Return [x, y] of the center of cell containing provided text 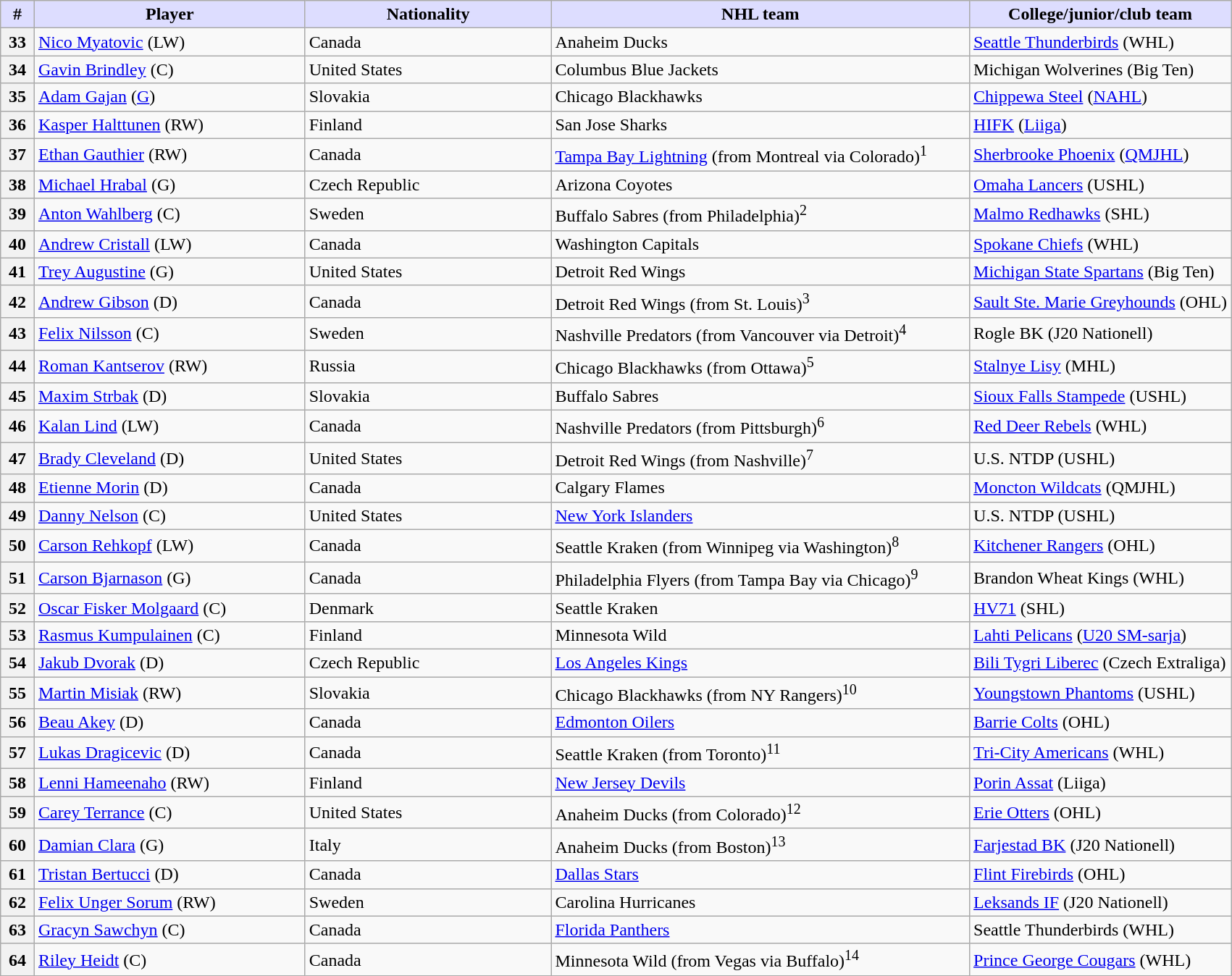
Damian Clara (G) [169, 844]
48 [17, 488]
36 [17, 125]
Player [169, 14]
Youngstown Phantoms (USHL) [1101, 694]
Tristan Bertucci (D) [169, 875]
Trey Augustine (G) [169, 272]
Kitchener Rangers (OHL) [1101, 546]
Nationality [428, 14]
Detroit Red Wings (from St. Louis)3 [760, 301]
Chicago Blackhawks (from NY Rangers)10 [760, 694]
Denmark [428, 607]
Columbus Blue Jackets [760, 70]
Lenni Hameenaho (RW) [169, 783]
Sherbrooke Phoenix (QMJHL) [1101, 155]
Jakub Dvorak (D) [169, 663]
# [17, 14]
Seattle Kraken [760, 607]
64 [17, 960]
Andrew Cristall (LW) [169, 244]
46 [17, 426]
Detroit Red Wings (from Nashville)7 [760, 459]
Russia [428, 366]
39 [17, 214]
55 [17, 694]
Carson Bjarnason (G) [169, 578]
38 [17, 185]
Kalan Lind (LW) [169, 426]
HV71 (SHL) [1101, 607]
Buffalo Sabres [760, 396]
Michigan State Spartans (Big Ten) [1101, 272]
New Jersey Devils [760, 783]
49 [17, 516]
Flint Firebirds (OHL) [1101, 875]
Seattle Kraken (from Winnipeg via Washington)8 [760, 546]
Anaheim Ducks (from Boston)13 [760, 844]
51 [17, 578]
Stalnye Lisy (MHL) [1101, 366]
Bili Tygri Liberec (Czech Extraliga) [1101, 663]
Chippewa Steel (NAHL) [1101, 97]
Minnesota Wild (from Vegas via Buffalo)14 [760, 960]
Adam Gajan (G) [169, 97]
College/junior/club team [1101, 14]
40 [17, 244]
Nashville Predators (from Vancouver via Detroit)4 [760, 335]
Leksands IF (J20 Nationell) [1101, 902]
54 [17, 663]
42 [17, 301]
Etienne Morin (D) [169, 488]
60 [17, 844]
Andrew Gibson (D) [169, 301]
Red Deer Rebels (WHL) [1101, 426]
44 [17, 366]
Barrie Colts (OHL) [1101, 723]
Anton Wahlberg (C) [169, 214]
Carey Terrance (C) [169, 812]
Danny Nelson (C) [169, 516]
Nashville Predators (from Pittsburgh)6 [760, 426]
Chicago Blackhawks [760, 97]
Seattle Kraken (from Toronto)11 [760, 753]
New York Islanders [760, 516]
Philadelphia Flyers (from Tampa Bay via Chicago)9 [760, 578]
San Jose Sharks [760, 125]
33 [17, 42]
Edmonton Oilers [760, 723]
61 [17, 875]
Gracyn Sawchyn (C) [169, 930]
Beau Akey (D) [169, 723]
Sault Ste. Marie Greyhounds (OHL) [1101, 301]
Erie Otters (OHL) [1101, 812]
Felix Unger Sorum (RW) [169, 902]
Spokane Chiefs (WHL) [1101, 244]
Porin Assat (Liiga) [1101, 783]
52 [17, 607]
34 [17, 70]
Carson Rehkopf (LW) [169, 546]
Rogle BK (J20 Nationell) [1101, 335]
50 [17, 546]
41 [17, 272]
43 [17, 335]
35 [17, 97]
Brandon Wheat Kings (WHL) [1101, 578]
45 [17, 396]
Florida Panthers [760, 930]
Italy [428, 844]
Martin Misiak (RW) [169, 694]
Arizona Coyotes [760, 185]
Los Angeles Kings [760, 663]
57 [17, 753]
Lukas Dragicevic (D) [169, 753]
Washington Capitals [760, 244]
56 [17, 723]
Rasmus Kumpulainen (C) [169, 635]
Maxim Strbak (D) [169, 396]
Dallas Stars [760, 875]
62 [17, 902]
Roman Kantserov (RW) [169, 366]
Anaheim Ducks [760, 42]
Farjestad BK (J20 Nationell) [1101, 844]
Prince George Cougars (WHL) [1101, 960]
Carolina Hurricanes [760, 902]
Sioux Falls Stampede (USHL) [1101, 396]
Tri-City Americans (WHL) [1101, 753]
Lahti Pelicans (U20 SM-sarja) [1101, 635]
Moncton Wildcats (QMJHL) [1101, 488]
Felix Nilsson (C) [169, 335]
Brady Cleveland (D) [169, 459]
Chicago Blackhawks (from Ottawa)5 [760, 366]
63 [17, 930]
HIFK (Liiga) [1101, 125]
58 [17, 783]
Michigan Wolverines (Big Ten) [1101, 70]
Calgary Flames [760, 488]
Nico Myatovic (LW) [169, 42]
Malmo Redhawks (SHL) [1101, 214]
Anaheim Ducks (from Colorado)12 [760, 812]
Buffalo Sabres (from Philadelphia)2 [760, 214]
Ethan Gauthier (RW) [169, 155]
Gavin Brindley (C) [169, 70]
47 [17, 459]
Michael Hrabal (G) [169, 185]
59 [17, 812]
53 [17, 635]
Minnesota Wild [760, 635]
37 [17, 155]
NHL team [760, 14]
Riley Heidt (C) [169, 960]
Oscar Fisker Molgaard (C) [169, 607]
Detroit Red Wings [760, 272]
Omaha Lancers (USHL) [1101, 185]
Kasper Halttunen (RW) [169, 125]
Tampa Bay Lightning (from Montreal via Colorado)1 [760, 155]
